From the cell containing the given text, extract its center point as (x, y) coordinate. 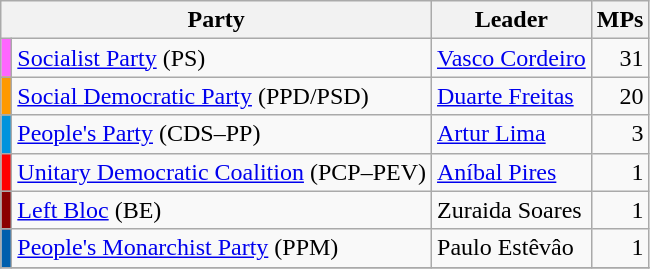
People's Party (CDS–PP) (222, 134)
Socialist Party (PS) (222, 58)
Zuraida Soares (512, 210)
3 (620, 134)
MPs (620, 20)
31 (620, 58)
Duarte Freitas (512, 96)
Left Bloc (BE) (222, 210)
Party (216, 20)
20 (620, 96)
Paulo Estêvâo (512, 248)
People's Monarchist Party (PPM) (222, 248)
Leader (512, 20)
Aníbal Pires (512, 172)
Social Democratic Party (PPD/PSD) (222, 96)
Unitary Democratic Coalition (PCP–PEV) (222, 172)
Vasco Cordeiro (512, 58)
Artur Lima (512, 134)
